Return the [x, y] coordinate for the center point of the cell that contains the specified text.  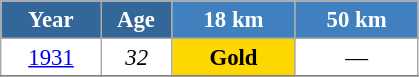
18 km [234, 20]
Age [136, 20]
32 [136, 58]
— [356, 58]
1931 [52, 58]
Year [52, 20]
50 km [356, 20]
Gold [234, 58]
